From the cell containing the given text, extract its center point as [x, y] coordinate. 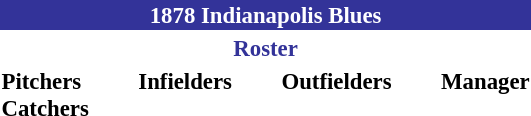
1878 Indianapolis Blues [266, 15]
Roster [266, 48]
